Locate the cell with the specified text and output its (X, Y) center coordinate. 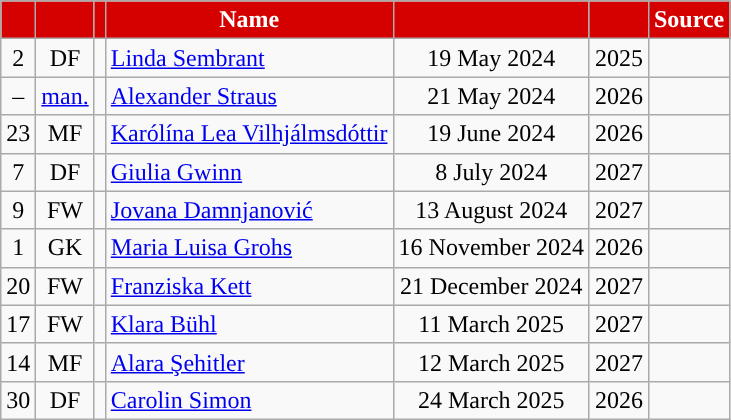
14 (18, 362)
Giulia Gwinn (249, 172)
17 (18, 324)
Alexander Straus (249, 96)
20 (18, 286)
19 May 2024 (491, 58)
Maria Luisa Grohs (249, 248)
21 December 2024 (491, 286)
13 August 2024 (491, 210)
9 (18, 210)
12 March 2025 (491, 362)
8 July 2024 (491, 172)
Source (688, 20)
23 (18, 134)
Linda Sembrant (249, 58)
7 (18, 172)
11 March 2025 (491, 324)
Name (249, 20)
Alara Şehitler (249, 362)
Klara Bühl (249, 324)
21 May 2024 (491, 96)
GK (65, 248)
– (18, 96)
30 (18, 400)
Jovana Damnjanović (249, 210)
2 (18, 58)
Carolin Simon (249, 400)
1 (18, 248)
2025 (618, 58)
16 November 2024 (491, 248)
man. (65, 96)
Karólína Lea Vilhjálmsdóttir (249, 134)
24 March 2025 (491, 400)
19 June 2024 (491, 134)
Franziska Kett (249, 286)
